Determine the (x, y) coordinate at the center of the cell enclosing the given text.  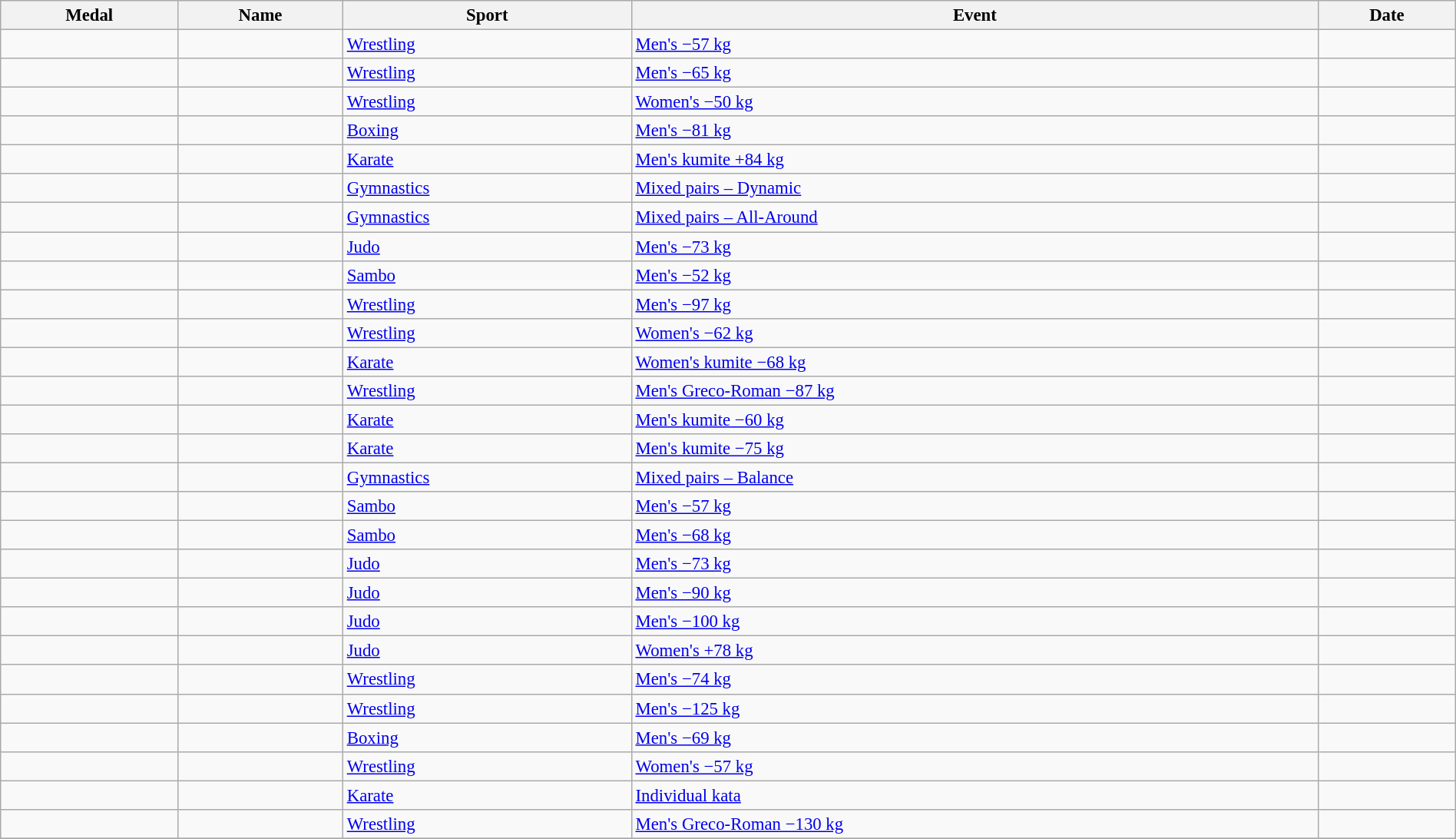
Individual kata (975, 795)
Date (1387, 15)
Men's −68 kg (975, 536)
Women's −57 kg (975, 766)
Men's −125 kg (975, 708)
Sport (487, 15)
Women's −50 kg (975, 102)
Women's kumite −68 kg (975, 362)
Name (261, 15)
Women's +78 kg (975, 651)
Mixed pairs – All-Around (975, 217)
Men's −90 kg (975, 593)
Men's kumite −60 kg (975, 419)
Men's −69 kg (975, 738)
Men's −100 kg (975, 622)
Men's Greco-Roman −130 kg (975, 824)
Women's −62 kg (975, 333)
Men's −81 kg (975, 131)
Men's −97 kg (975, 304)
Men's Greco-Roman −87 kg (975, 391)
Event (975, 15)
Men's −74 kg (975, 680)
Medal (89, 15)
Men's −65 kg (975, 73)
Men's kumite −75 kg (975, 449)
Mixed pairs – Dynamic (975, 188)
Mixed pairs – Balance (975, 477)
Men's −52 kg (975, 275)
Men's kumite +84 kg (975, 160)
